Detect which cell encompasses the target text, then output its (x, y) center coordinate. 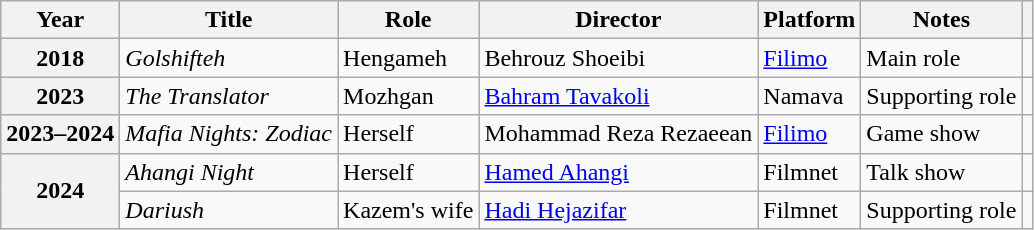
Hengameh (408, 58)
Notes (942, 20)
Mohammad Reza Rezaeean (618, 134)
Year (60, 20)
Golshifteh (229, 58)
Hamed Ahangi (618, 172)
2023 (60, 96)
Title (229, 20)
Mozhgan (408, 96)
The Translator (229, 96)
Mafia Nights: Zodiac (229, 134)
Director (618, 20)
Ahangi Night (229, 172)
Kazem's wife (408, 210)
Dariush (229, 210)
Namava (810, 96)
Game show (942, 134)
2024 (60, 191)
Main role (942, 58)
Hadi Hejazifar (618, 210)
2023–2024 (60, 134)
Platform (810, 20)
2018 (60, 58)
Talk show (942, 172)
Bahram Tavakoli (618, 96)
Behrouz Shoeibi (618, 58)
Role (408, 20)
